Scan for the cell matching the given text and deliver its [X, Y] coordinate at center. 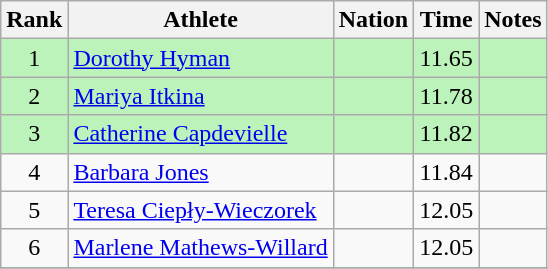
Teresa Ciepły-Wieczorek [200, 210]
11.84 [446, 172]
Dorothy Hyman [200, 58]
4 [34, 172]
11.78 [446, 96]
2 [34, 96]
6 [34, 248]
Athlete [200, 20]
5 [34, 210]
Marlene Mathews-Willard [200, 248]
1 [34, 58]
Mariya Itkina [200, 96]
Time [446, 20]
Notes [513, 20]
Nation [373, 20]
Rank [34, 20]
Barbara Jones [200, 172]
Catherine Capdevielle [200, 134]
11.82 [446, 134]
11.65 [446, 58]
3 [34, 134]
